Scan for the cell matching the given text and deliver its [X, Y] coordinate at center. 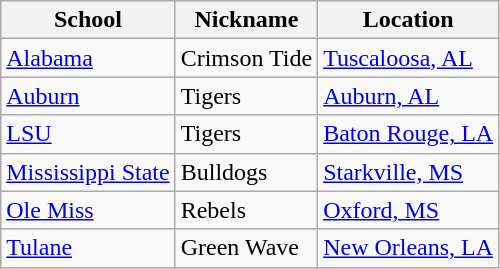
Baton Rouge, LA [408, 134]
Auburn [88, 96]
School [88, 20]
Crimson Tide [246, 58]
Starkville, MS [408, 172]
Bulldogs [246, 172]
LSU [88, 134]
Tuscaloosa, AL [408, 58]
Mississippi State [88, 172]
Green Wave [246, 248]
Ole Miss [88, 210]
Alabama [88, 58]
New Orleans, LA [408, 248]
Tulane [88, 248]
Auburn, AL [408, 96]
Rebels [246, 210]
Oxford, MS [408, 210]
Location [408, 20]
Nickname [246, 20]
